Return the (x, y) coordinate for the center point of the cell that contains the specified text.  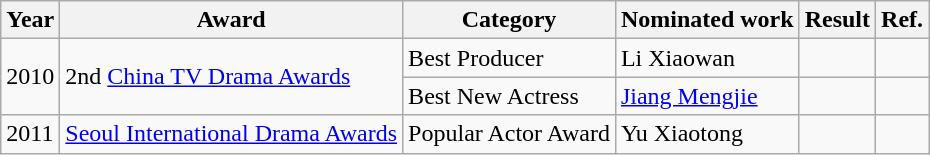
Seoul International Drama Awards (232, 134)
Ref. (902, 20)
Category (510, 20)
Award (232, 20)
Jiang Mengjie (707, 96)
2011 (30, 134)
Best Producer (510, 58)
2nd China TV Drama Awards (232, 77)
Li Xiaowan (707, 58)
Nominated work (707, 20)
Popular Actor Award (510, 134)
Best New Actress (510, 96)
Result (837, 20)
Year (30, 20)
2010 (30, 77)
Yu Xiaotong (707, 134)
